Identify which cell holds the provided text, then report its [X, Y] central coordinate. 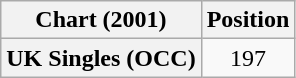
Position [248, 20]
197 [248, 58]
Chart (2001) [101, 20]
UK Singles (OCC) [101, 58]
